Search for the cell housing the specified text and yield its [x, y] center coordinate. 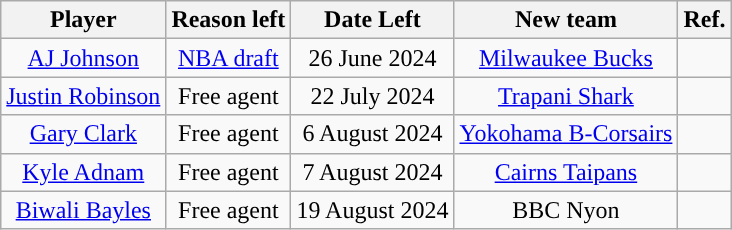
Milwaukee Bucks [566, 58]
Ref. [704, 20]
AJ Johnson [84, 58]
7 August 2024 [372, 172]
BBC Nyon [566, 210]
Reason left [228, 20]
19 August 2024 [372, 210]
Date Left [372, 20]
Biwali Bayles [84, 210]
Justin Robinson [84, 96]
Player [84, 20]
NBA draft [228, 58]
New team [566, 20]
Kyle Adnam [84, 172]
26 June 2024 [372, 58]
Trapani Shark [566, 96]
22 July 2024 [372, 96]
Yokohama B-Corsairs [566, 134]
6 August 2024 [372, 134]
Gary Clark [84, 134]
Cairns Taipans [566, 172]
